For the text-containing cell, return its midpoint in (x, y) coordinate format. 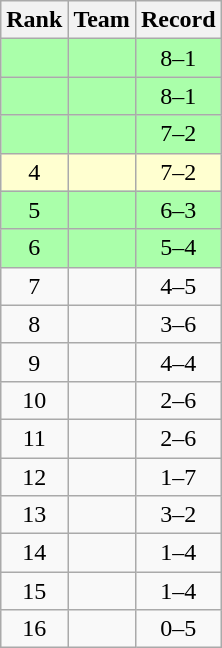
Team (102, 20)
11 (34, 438)
4 (34, 172)
7 (34, 286)
12 (34, 477)
10 (34, 400)
1–7 (178, 477)
8 (34, 324)
15 (34, 591)
3–6 (178, 324)
6 (34, 248)
14 (34, 553)
5–4 (178, 248)
9 (34, 362)
6–3 (178, 210)
Record (178, 20)
16 (34, 629)
4–4 (178, 362)
4–5 (178, 286)
0–5 (178, 629)
5 (34, 210)
Rank (34, 20)
3–2 (178, 515)
13 (34, 515)
